Output the [x, y] coordinate of the center of the cell containing the given text.  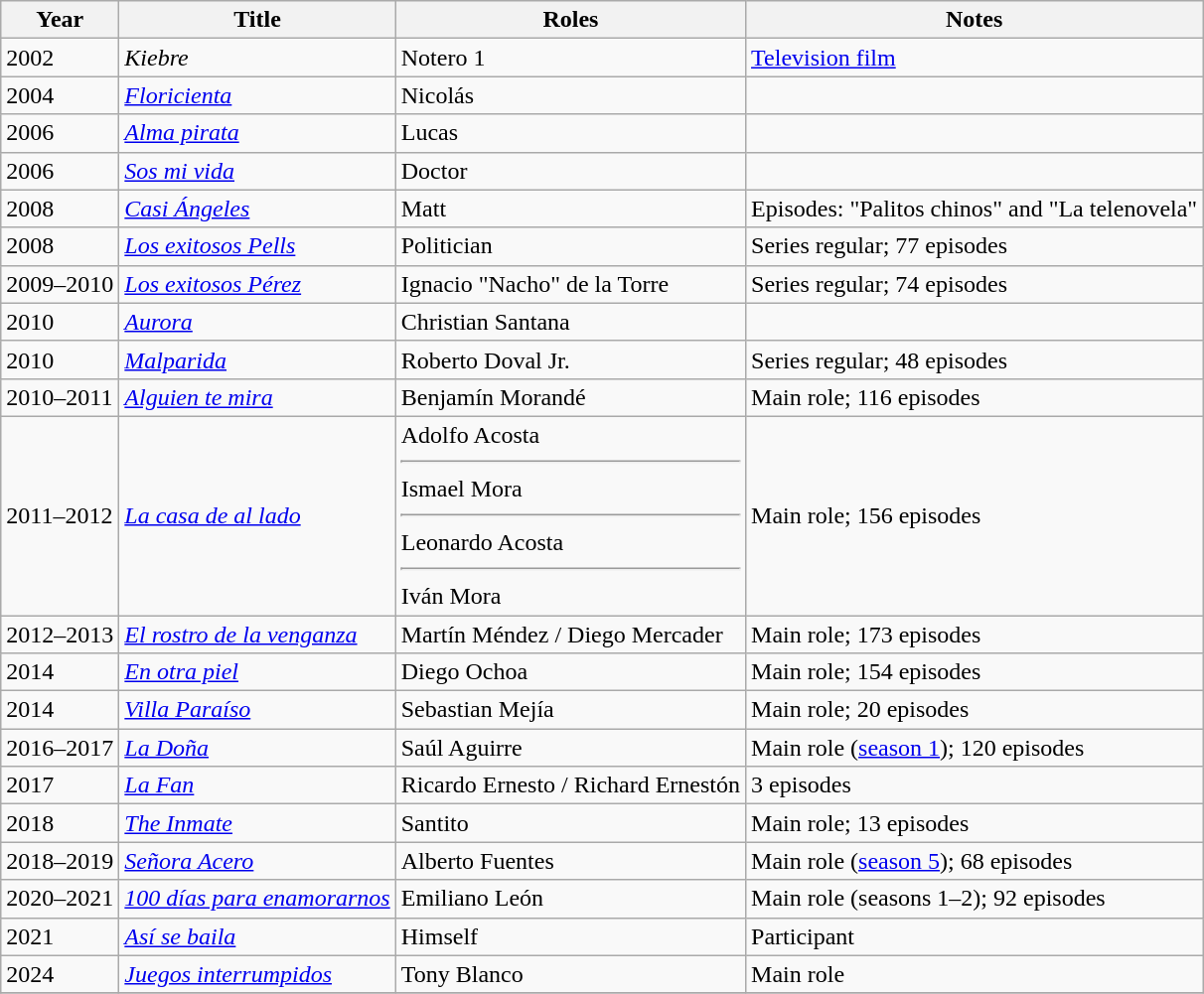
Villa Paraíso [257, 710]
Sebastian Mejía [570, 710]
Malparida [257, 359]
2010–2011 [60, 397]
Matt [570, 209]
Series regular; 77 episodes [975, 246]
Floricienta [257, 95]
2018–2019 [60, 861]
Television film [975, 58]
Christian Santana [570, 322]
Main role (season 1); 120 episodes [975, 748]
2020–2021 [60, 899]
Ricardo Ernesto / Richard Ernestón [570, 785]
3 episodes [975, 785]
Himself [570, 936]
En otra piel [257, 672]
2021 [60, 936]
Main role [975, 974]
Participant [975, 936]
Diego Ochoa [570, 672]
2011–2012 [60, 515]
La casa de al lado [257, 515]
Emiliano León [570, 899]
El rostro de la venganza [257, 635]
2009–2010 [60, 284]
Main role; 13 episodes [975, 823]
Notero 1 [570, 58]
2002 [60, 58]
Year [60, 20]
Lucas [570, 133]
2017 [60, 785]
La Doña [257, 748]
Notes [975, 20]
Series regular; 48 episodes [975, 359]
Así se baila [257, 936]
Alguien te mira [257, 397]
Juegos interrumpidos [257, 974]
Series regular; 74 episodes [975, 284]
Aurora [257, 322]
La Fan [257, 785]
Ignacio "Nacho" de la Torre [570, 284]
Alma pirata [257, 133]
Los exitosos Pells [257, 246]
Kiebre [257, 58]
Main role; 173 episodes [975, 635]
Episodes: "Palitos chinos" and "La telenovela" [975, 209]
Alberto Fuentes [570, 861]
Los exitosos Pérez [257, 284]
Santito [570, 823]
2024 [60, 974]
Tony Blanco [570, 974]
Main role; 20 episodes [975, 710]
Main role; 156 episodes [975, 515]
2012–2013 [60, 635]
2018 [60, 823]
2016–2017 [60, 748]
Title [257, 20]
Roles [570, 20]
The Inmate [257, 823]
Roberto Doval Jr. [570, 359]
100 días para enamorarnos [257, 899]
Doctor [570, 171]
2004 [60, 95]
Politician [570, 246]
Casi Ángeles [257, 209]
Adolfo AcostaIsmael MoraLeonardo AcostaIván Mora [570, 515]
Señora Acero [257, 861]
Nicolás [570, 95]
Saúl Aguirre [570, 748]
Main role (seasons 1–2); 92 episodes [975, 899]
Main role (season 5); 68 episodes [975, 861]
Benjamín Morandé [570, 397]
Main role; 116 episodes [975, 397]
Sos mi vida [257, 171]
Martín Méndez / Diego Mercader [570, 635]
Main role; 154 episodes [975, 672]
